Locate the cell with the specified text and output its (X, Y) center coordinate. 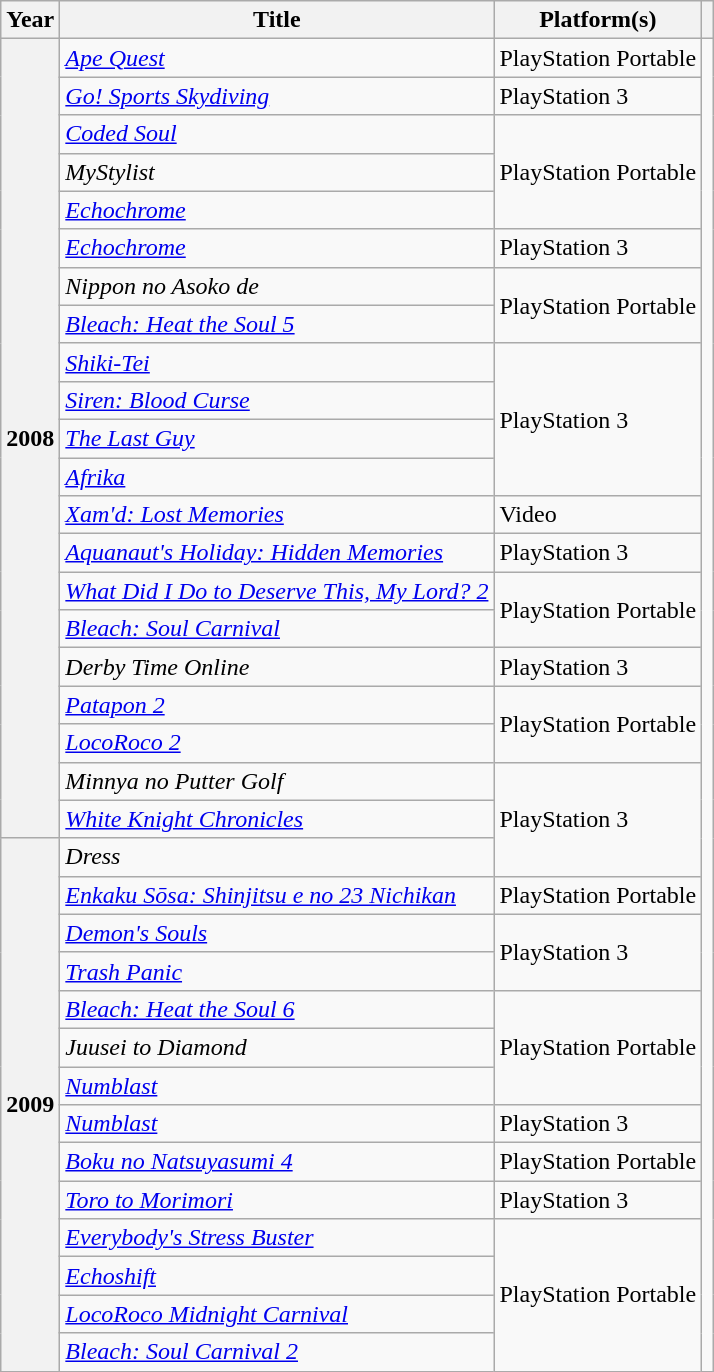
Minnya no Putter Golf (277, 781)
Shiki-Tei (277, 362)
Bleach: Soul Carnival (277, 629)
The Last Guy (277, 438)
Siren: Blood Curse (277, 400)
Afrika (277, 477)
Aquanaut's Holiday: Hidden Memories (277, 553)
Nippon no Asoko de (277, 286)
Derby Time Online (277, 667)
Bleach: Heat the Soul 5 (277, 324)
Echoshift (277, 1276)
Bleach: Heat the Soul 6 (277, 1009)
Demon's Souls (277, 933)
Everybody's Stress Buster (277, 1238)
2009 (30, 1104)
MyStylist (277, 172)
Go! Sports Skydiving (277, 96)
Video (598, 515)
2008 (30, 438)
Platform(s) (598, 20)
What Did I Do to Deserve This, My Lord? 2 (277, 591)
LocoRoco 2 (277, 743)
Trash Panic (277, 971)
Toro to Morimori (277, 1200)
Xam'd: Lost Memories (277, 515)
Boku no Natsuyasumi 4 (277, 1162)
Coded Soul (277, 134)
Year (30, 20)
Enkaku Sōsa: Shinjitsu e no 23 Nichikan (277, 895)
Bleach: Soul Carnival 2 (277, 1352)
White Knight Chronicles (277, 819)
Dress (277, 857)
Patapon 2 (277, 705)
Juusei to Diamond (277, 1047)
LocoRoco Midnight Carnival (277, 1314)
Ape Quest (277, 58)
Title (277, 20)
